Pinpoint the cell where the given text exists, returning its (x, y) midpoint coordinate. 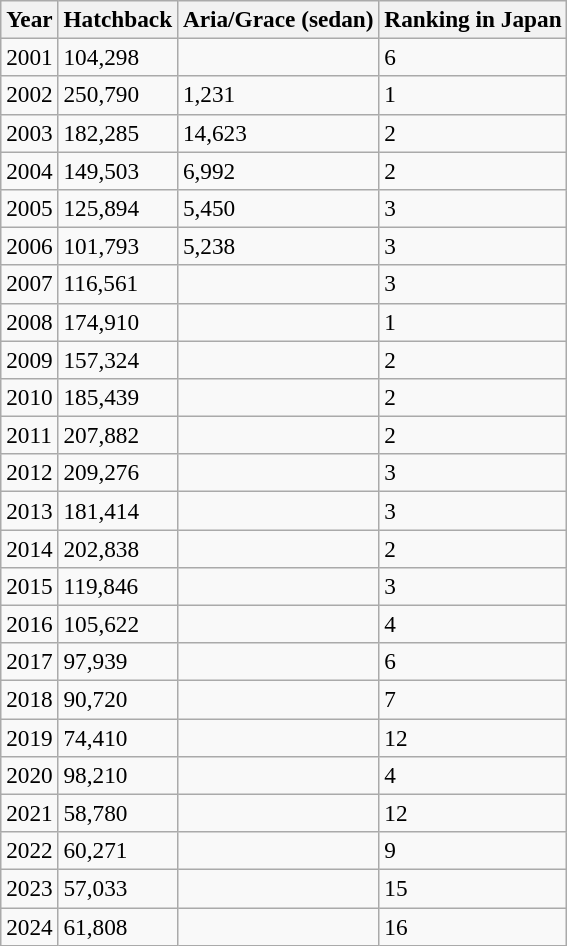
2002 (30, 95)
74,410 (118, 737)
125,894 (118, 208)
58,780 (118, 813)
Ranking in Japan (473, 19)
9 (473, 850)
2013 (30, 510)
6,992 (278, 170)
57,033 (118, 888)
2014 (30, 548)
5,450 (278, 208)
2010 (30, 397)
149,503 (118, 170)
2023 (30, 888)
2020 (30, 775)
209,276 (118, 473)
2005 (30, 208)
207,882 (118, 435)
104,298 (118, 57)
2007 (30, 284)
2017 (30, 662)
16 (473, 926)
202,838 (118, 548)
2001 (30, 57)
Aria/Grace (sedan) (278, 19)
15 (473, 888)
174,910 (118, 322)
250,790 (118, 95)
7 (473, 699)
14,623 (278, 133)
61,808 (118, 926)
2016 (30, 624)
5,238 (278, 246)
2004 (30, 170)
2006 (30, 246)
2024 (30, 926)
60,271 (118, 850)
2021 (30, 813)
2009 (30, 359)
2008 (30, 322)
2015 (30, 586)
97,939 (118, 662)
101,793 (118, 246)
157,324 (118, 359)
Hatchback (118, 19)
Year (30, 19)
116,561 (118, 284)
2003 (30, 133)
2011 (30, 435)
182,285 (118, 133)
181,414 (118, 510)
185,439 (118, 397)
2012 (30, 473)
2022 (30, 850)
119,846 (118, 586)
2018 (30, 699)
1,231 (278, 95)
90,720 (118, 699)
98,210 (118, 775)
2019 (30, 737)
105,622 (118, 624)
